Detect which cell encompasses the target text, then output its [X, Y] center coordinate. 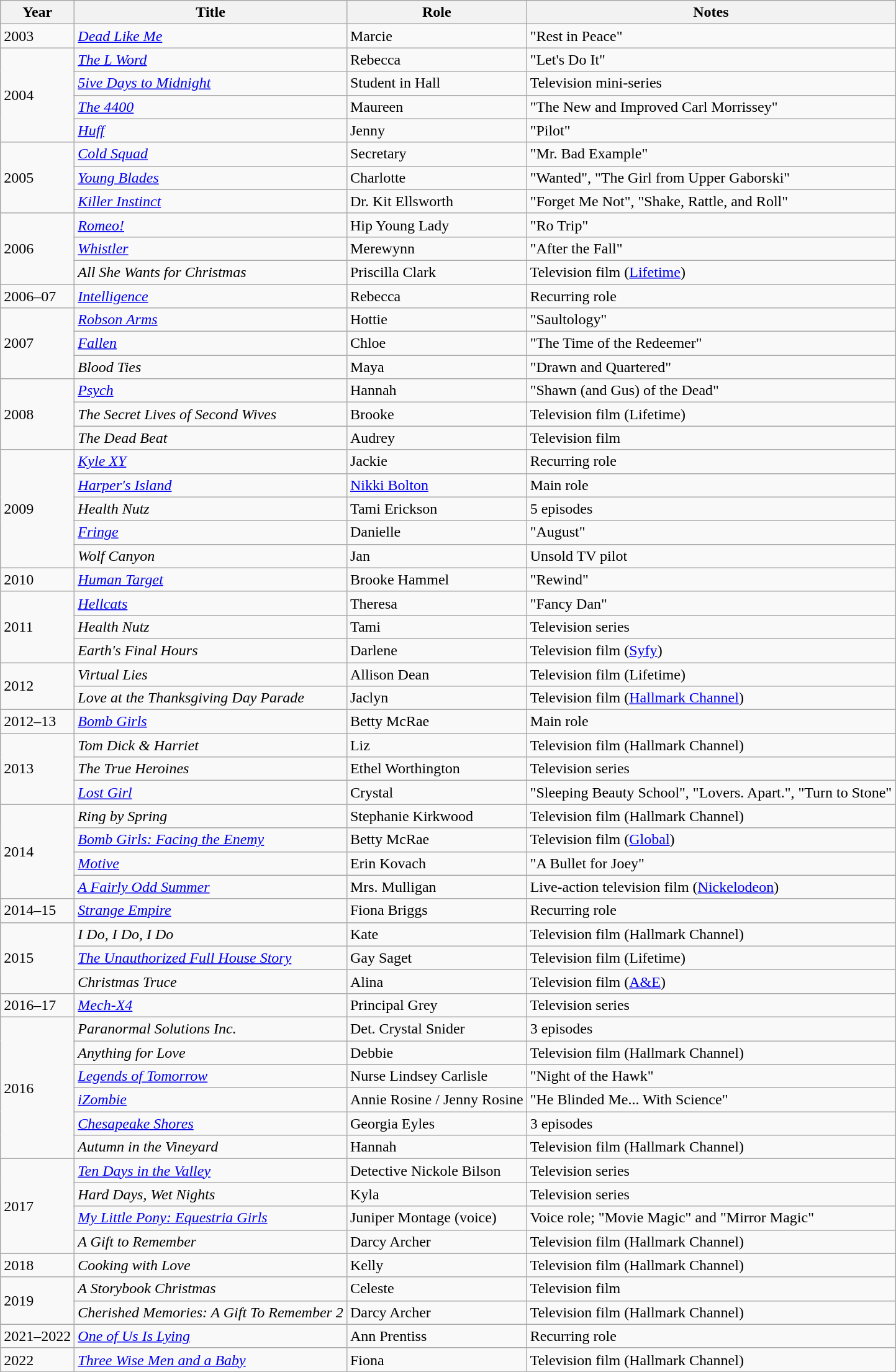
Brooke Hammel [437, 579]
Voice role; "Movie Magic" and "Mirror Magic" [711, 1218]
Nurse Lindsey Carlisle [437, 1076]
2003 [37, 36]
"A Bullet for Joey" [711, 863]
The True Heroines [211, 769]
Cold Squad [211, 154]
My Little Pony: Equestria Girls [211, 1218]
Celeste [437, 1289]
Paranormal Solutions Inc. [211, 1029]
2014 [37, 852]
"Fancy Dan" [711, 603]
Kelly [437, 1265]
Virtual Lies [211, 674]
Alina [437, 981]
"Rest in Peace" [711, 36]
Robson Arms [211, 320]
Wolf Canyon [211, 556]
Tami [437, 627]
Kate [437, 934]
A Storybook Christmas [211, 1289]
Tom Dick & Harriet [211, 745]
Fiona Briggs [437, 911]
Title [211, 12]
Chloe [437, 343]
Charlotte [437, 178]
2006 [37, 248]
Three Wise Men and a Baby [211, 1360]
Maureen [437, 107]
Brooke [437, 414]
5ive Days to Midnight [211, 83]
"The New and Improved Carl Morrissey" [711, 107]
2017 [37, 1206]
Television mini-series [711, 83]
Hip Young Lady [437, 225]
"Pilot" [711, 130]
Romeo! [211, 225]
2012–13 [37, 722]
2011 [37, 627]
Cherished Memories: A Gift To Remember 2 [211, 1312]
"Forget Me Not", "Shake, Rattle, and Roll" [711, 201]
Hellcats [211, 603]
"After the Fall" [711, 248]
Allison Dean [437, 674]
Television film (A&E) [711, 981]
2010 [37, 579]
2013 [37, 769]
"Saultology" [711, 320]
Fiona [437, 1360]
Dr. Kit Ellsworth [437, 201]
Marcie [437, 36]
Mrs. Mulligan [437, 887]
Cooking with Love [211, 1265]
Erin Kovach [437, 863]
Georgia Eyles [437, 1124]
"Rewind" [711, 579]
2021–2022 [37, 1336]
Kyle XY [211, 461]
Secretary [437, 154]
Ten Days in the Valley [211, 1171]
Television film (Global) [711, 840]
Fallen [211, 343]
2007 [37, 343]
Principal Grey [437, 1005]
Legends of Tomorrow [211, 1076]
"Night of the Hawk" [711, 1076]
The Secret Lives of Second Wives [211, 414]
Juniper Montage (voice) [437, 1218]
Harper's Island [211, 485]
Mech-X4 [211, 1005]
All She Wants for Christmas [211, 272]
Intelligence [211, 296]
Hard Days, Wet Nights [211, 1194]
5 episodes [711, 509]
"He Blinded Me... With Science" [711, 1100]
Liz [437, 745]
Det. Crystal Snider [437, 1029]
"August" [711, 532]
Love at the Thanksgiving Day Parade [211, 698]
Television film (Syfy) [711, 650]
2012 [37, 686]
Hottie [437, 320]
Strange Empire [211, 911]
Ethel Worthington [437, 769]
Jan [437, 556]
Dead Like Me [211, 36]
2009 [37, 509]
Earth's Final Hours [211, 650]
Motive [211, 863]
Student in Hall [437, 83]
"Shawn (and Gus) of the Dead" [711, 391]
Blood Ties [211, 367]
Killer Instinct [211, 201]
Notes [711, 12]
Maya [437, 367]
Ring by Spring [211, 816]
I Do, I Do, I Do [211, 934]
Live-action television film (Nickelodeon) [711, 887]
Bomb Girls [211, 722]
A Gift to Remember [211, 1242]
One of Us Is Lying [211, 1336]
Ann Prentiss [437, 1336]
"Let's Do It" [711, 60]
2022 [37, 1360]
"The Time of the Redeemer" [711, 343]
Year [37, 12]
Kyla [437, 1194]
2004 [37, 95]
The L Word [211, 60]
Human Target [211, 579]
Detective Nickole Bilson [437, 1171]
Audrey [437, 438]
Danielle [437, 532]
Theresa [437, 603]
"Mr. Bad Example" [711, 154]
2014–15 [37, 911]
Debbie [437, 1053]
Chesapeake Shores [211, 1124]
"Sleeping Beauty School", "Lovers. Apart.", "Turn to Stone" [711, 793]
"Drawn and Quartered" [711, 367]
Role [437, 12]
Jackie [437, 461]
iZombie [211, 1100]
2015 [37, 958]
Psych [211, 391]
Lost Girl [211, 793]
Unsold TV pilot [711, 556]
Darlene [437, 650]
Jenny [437, 130]
Autumn in the Vineyard [211, 1147]
Annie Rosine / Jenny Rosine [437, 1100]
2018 [37, 1265]
Merewynn [437, 248]
Tami Erickson [437, 509]
Nikki Bolton [437, 485]
Whistler [211, 248]
2016 [37, 1088]
Jaclyn [437, 698]
Priscilla Clark [437, 272]
Huff [211, 130]
"Ro Trip" [711, 225]
The Unauthorized Full House Story [211, 958]
2019 [37, 1301]
2005 [37, 178]
Anything for Love [211, 1053]
The Dead Beat [211, 438]
Stephanie Kirkwood [437, 816]
2016–17 [37, 1005]
Bomb Girls: Facing the Enemy [211, 840]
2008 [37, 414]
A Fairly Odd Summer [211, 887]
The 4400 [211, 107]
2006–07 [37, 296]
Crystal [437, 793]
Gay Saget [437, 958]
Fringe [211, 532]
"Wanted", "The Girl from Upper Gaborski" [711, 178]
Christmas Truce [211, 981]
Young Blades [211, 178]
